From the cell containing the given text, extract its center point as [X, Y] coordinate. 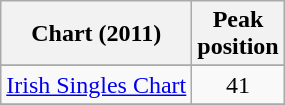
41 [238, 85]
Chart (2011) [96, 34]
Irish Singles Chart [96, 85]
Peakposition [238, 34]
